Pinpoint the cell where the given text exists, returning its (X, Y) midpoint coordinate. 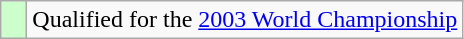
Qualified for the 2003 World Championship (245, 20)
